Return (X, Y) of the center of cell containing provided text 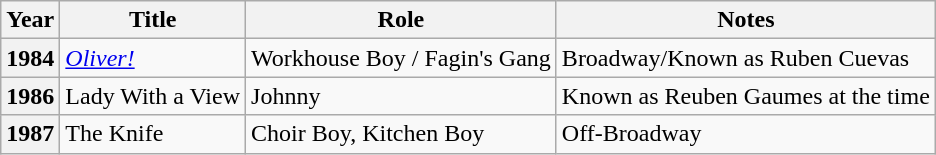
Known as Reuben Gaumes at the time (746, 96)
The Knife (153, 134)
Broadway/Known as Ruben Cuevas (746, 58)
Title (153, 20)
Choir Boy, Kitchen Boy (402, 134)
1987 (30, 134)
1984 (30, 58)
1986 (30, 96)
Year (30, 20)
Oliver! (153, 58)
Lady With a View (153, 96)
Workhouse Boy / Fagin's Gang (402, 58)
Role (402, 20)
Johnny (402, 96)
Notes (746, 20)
Off-Broadway (746, 134)
